Output the [X, Y] coordinate of the center of the cell containing the given text.  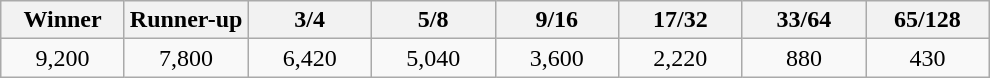
9/16 [557, 20]
9,200 [63, 58]
2,220 [681, 58]
Runner-up [186, 20]
3/4 [310, 20]
430 [928, 58]
880 [804, 58]
33/64 [804, 20]
6,420 [310, 58]
65/128 [928, 20]
5/8 [433, 20]
3,600 [557, 58]
7,800 [186, 58]
5,040 [433, 58]
Winner [63, 20]
17/32 [681, 20]
